Return (x, y) of the center of cell containing provided text 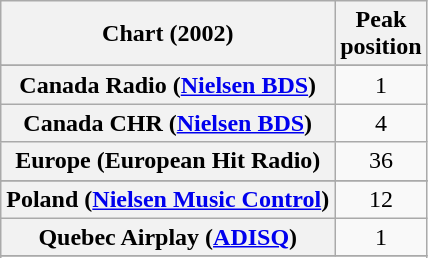
Canada Radio (Nielsen BDS) (168, 85)
Canada CHR (Nielsen BDS) (168, 123)
Quebec Airplay (ADISQ) (168, 237)
Europe (European Hit Radio) (168, 161)
Peakposition (381, 34)
Poland (Nielsen Music Control) (168, 199)
12 (381, 199)
Chart (2002) (168, 34)
4 (381, 123)
36 (381, 161)
